Pinpoint the cell where the given text exists, returning its (X, Y) midpoint coordinate. 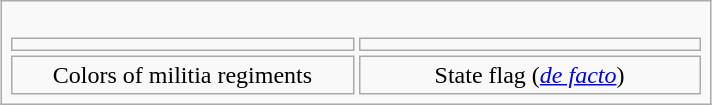
State flag (de facto) (530, 75)
Colors of militia regiments (182, 75)
Colors of militia regiments State flag (de facto) (356, 53)
